Provide the (X, Y) coordinate of the cell's center where the given text is located.  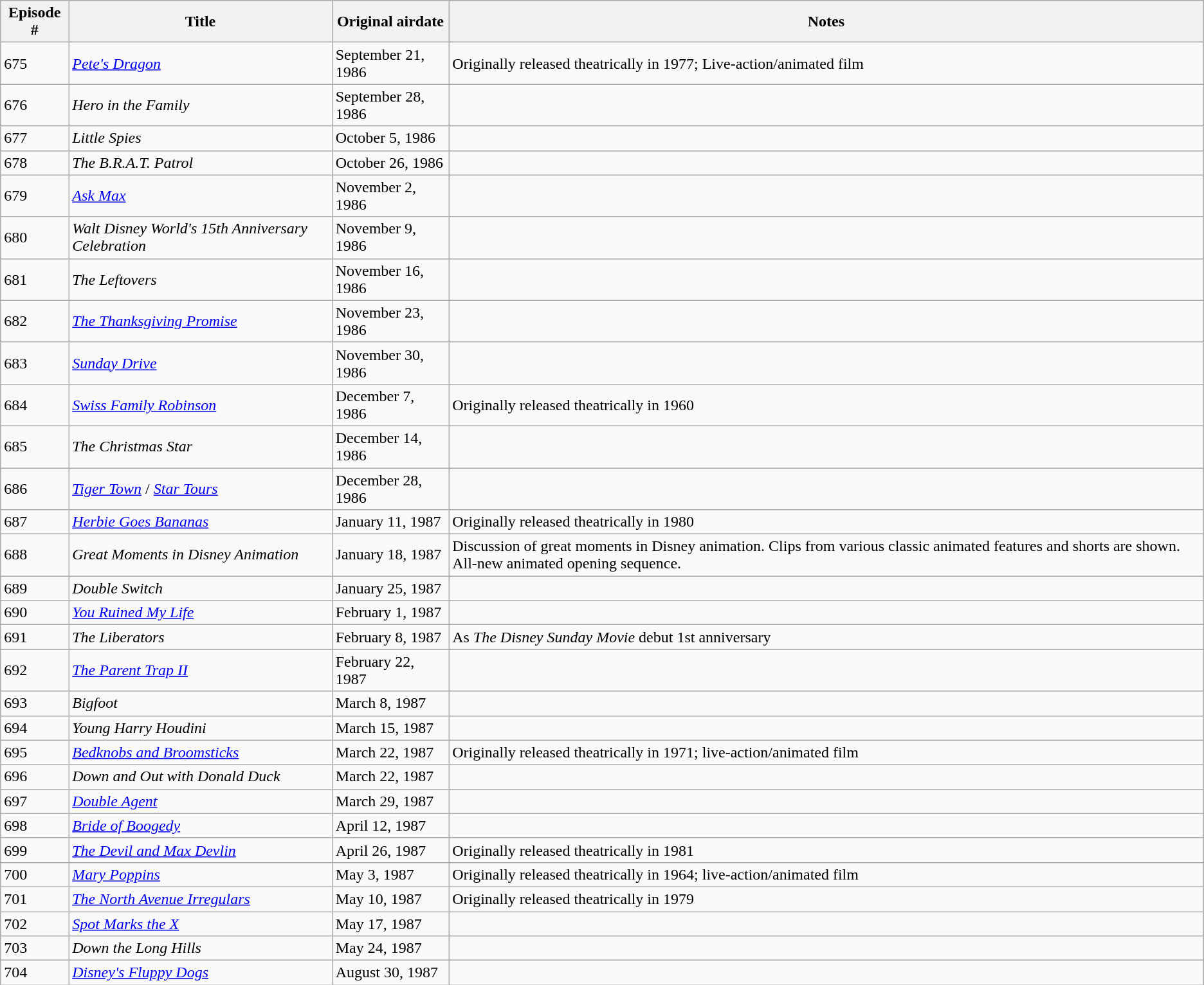
Sunday Drive (201, 363)
676 (35, 105)
697 (35, 801)
Original airdate (390, 22)
March 29, 1987 (390, 801)
September 28, 1986 (390, 105)
Tiger Town / Star Tours (201, 489)
Double Switch (201, 588)
December 7, 1986 (390, 405)
696 (35, 777)
The North Avenue Irregulars (201, 899)
Originally released theatrically in 1977; Live-action/animated film (826, 63)
September 21, 1986 (390, 63)
November 2, 1986 (390, 195)
February 1, 1987 (390, 613)
Swiss Family Robinson (201, 405)
699 (35, 850)
681 (35, 279)
The Leftovers (201, 279)
695 (35, 752)
Pete's Dragon (201, 63)
You Ruined My Life (201, 613)
As The Disney Sunday Movie debut 1st anniversary (826, 637)
October 5, 1986 (390, 138)
Notes (826, 22)
February 8, 1987 (390, 637)
Bigfoot (201, 703)
Double Agent (201, 801)
686 (35, 489)
Little Spies (201, 138)
Down the Long Hills (201, 948)
690 (35, 613)
698 (35, 826)
December 28, 1986 (390, 489)
Bedknobs and Broomsticks (201, 752)
Ask Max (201, 195)
689 (35, 588)
November 16, 1986 (390, 279)
December 14, 1986 (390, 446)
Originally released theatrically in 1980 (826, 522)
November 23, 1986 (390, 321)
684 (35, 405)
678 (35, 163)
679 (35, 195)
Originally released theatrically in 1979 (826, 899)
The Liberators (201, 637)
May 3, 1987 (390, 874)
694 (35, 728)
May 17, 1987 (390, 924)
688 (35, 556)
700 (35, 874)
Herbie Goes Bananas (201, 522)
April 26, 1987 (390, 850)
703 (35, 948)
677 (35, 138)
687 (35, 522)
680 (35, 238)
Originally released theatrically in 1971; live-action/animated film (826, 752)
April 12, 1987 (390, 826)
Disney's Fluppy Dogs (201, 973)
March 15, 1987 (390, 728)
November 9, 1986 (390, 238)
Mary Poppins (201, 874)
701 (35, 899)
691 (35, 637)
692 (35, 670)
Bride of Boogedy (201, 826)
Hero in the Family (201, 105)
682 (35, 321)
Walt Disney World's 15th Anniversary Celebration (201, 238)
693 (35, 703)
November 30, 1986 (390, 363)
February 22, 1987 (390, 670)
Spot Marks the X (201, 924)
685 (35, 446)
683 (35, 363)
The Thanksgiving Promise (201, 321)
704 (35, 973)
The Christmas Star (201, 446)
March 8, 1987 (390, 703)
Title (201, 22)
The Parent Trap II (201, 670)
The Devil and Max Devlin (201, 850)
May 24, 1987 (390, 948)
Great Moments in Disney Animation (201, 556)
January 25, 1987 (390, 588)
August 30, 1987 (390, 973)
702 (35, 924)
January 18, 1987 (390, 556)
675 (35, 63)
May 10, 1987 (390, 899)
Originally released theatrically in 1981 (826, 850)
January 11, 1987 (390, 522)
Originally released theatrically in 1960 (826, 405)
Young Harry Houdini (201, 728)
The B.R.A.T. Patrol (201, 163)
Originally released theatrically in 1964; live-action/animated film (826, 874)
October 26, 1986 (390, 163)
Down and Out with Donald Duck (201, 777)
Episode # (35, 22)
